Return the (x, y) coordinate for the center point of the cell that contains the specified text.  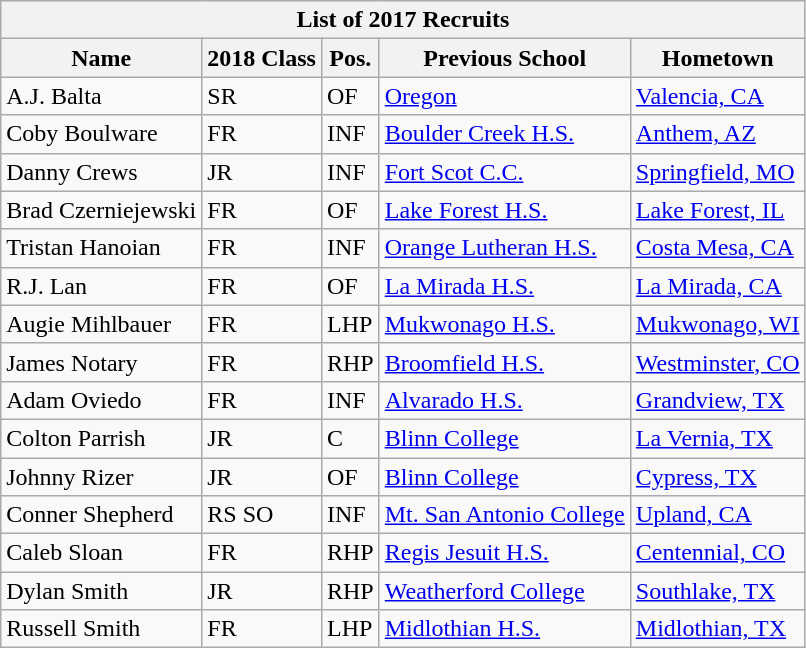
Caleb Sloan (102, 553)
C (350, 438)
Dylan Smith (102, 591)
Fort Scot C.C. (504, 172)
Conner Shepherd (102, 515)
Anthem, AZ (718, 134)
La Vernia, TX (718, 438)
Springfield, MO (718, 172)
Colton Parrish (102, 438)
Danny Crews (102, 172)
Name (102, 58)
Cypress, TX (718, 477)
A.J. Balta (102, 96)
Pos. (350, 58)
Brad Czerniejewski (102, 210)
Hometown (718, 58)
Centennial, CO (718, 553)
SR (262, 96)
Alvarado H.S. (504, 400)
Adam Oviedo (102, 400)
R.J. Lan (102, 286)
Johnny Rizer (102, 477)
Midlothian H.S. (504, 629)
Westminster, CO (718, 362)
Grandview, TX (718, 400)
Broomfield H.S. (504, 362)
Lake Forest, IL (718, 210)
Mukwonago, WI (718, 324)
List of 2017 Recruits (403, 20)
Regis Jesuit H.S. (504, 553)
Tristan Hanoian (102, 248)
Orange Lutheran H.S. (504, 248)
Augie Mihlbauer (102, 324)
Upland, CA (718, 515)
La Mirada, CA (718, 286)
Weatherford College (504, 591)
2018 Class (262, 58)
Southlake, TX (718, 591)
Boulder Creek H.S. (504, 134)
RS SO (262, 515)
Oregon (504, 96)
Russell Smith (102, 629)
Coby Boulware (102, 134)
Midlothian, TX (718, 629)
Valencia, CA (718, 96)
Lake Forest H.S. (504, 210)
Mukwonago H.S. (504, 324)
Previous School (504, 58)
James Notary (102, 362)
Costa Mesa, CA (718, 248)
Mt. San Antonio College (504, 515)
La Mirada H.S. (504, 286)
